Provide the (X, Y) coordinate of the cell's center where the given text is located.  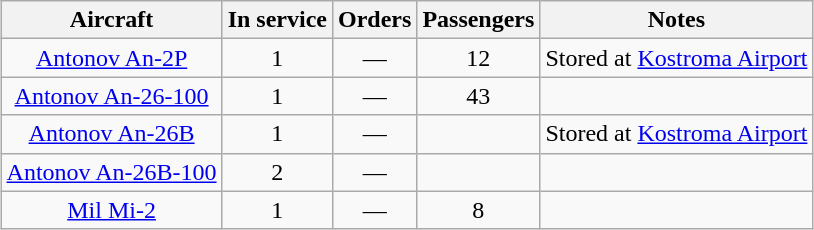
Passengers (478, 20)
8 (478, 210)
Mil Mi-2 (112, 210)
Antonov An-26B (112, 134)
In service (277, 20)
Notes (676, 20)
Orders (374, 20)
Antonov An-26-100 (112, 96)
43 (478, 96)
Antonov An-26B-100 (112, 172)
Antonov An-2P (112, 58)
2 (277, 172)
Aircraft (112, 20)
12 (478, 58)
